Capture the cell that displays the provided text and extract its (X, Y) central coordinate. 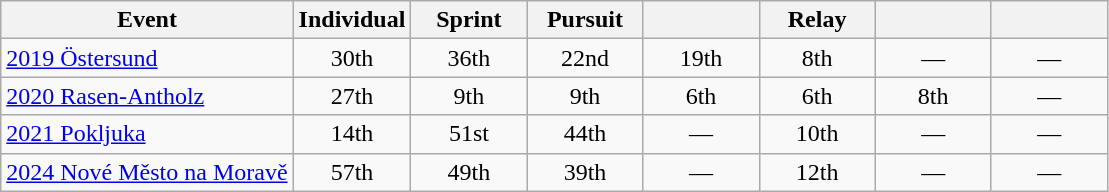
30th (352, 58)
19th (701, 58)
36th (469, 58)
Pursuit (585, 20)
44th (585, 134)
22nd (585, 58)
39th (585, 172)
27th (352, 96)
2024 Nové Město na Moravě (147, 172)
Event (147, 20)
Sprint (469, 20)
49th (469, 172)
Individual (352, 20)
Relay (817, 20)
10th (817, 134)
2020 Rasen-Antholz (147, 96)
12th (817, 172)
51st (469, 134)
2021 Pokljuka (147, 134)
57th (352, 172)
14th (352, 134)
2019 Östersund (147, 58)
